From the cell containing the given text, extract its center point as [x, y] coordinate. 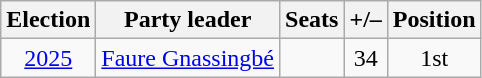
2025 [48, 58]
Party leader [188, 20]
Faure Gnassingbé [188, 58]
Seats [312, 20]
+/– [366, 20]
1st [434, 58]
34 [366, 58]
Position [434, 20]
Election [48, 20]
